Output the [x, y] coordinate of the center of the cell containing the given text.  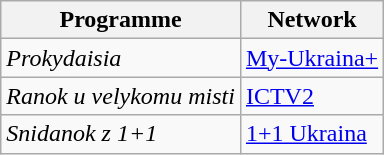
Ranok u velykomu misti [121, 96]
Snidanok z 1+1 [121, 134]
1+1 Ukraina [312, 134]
Prokydaisia [121, 58]
ICTV2 [312, 96]
Network [312, 20]
Programme [121, 20]
My-Ukraina+ [312, 58]
